Return [x, y] of the center of cell containing provided text 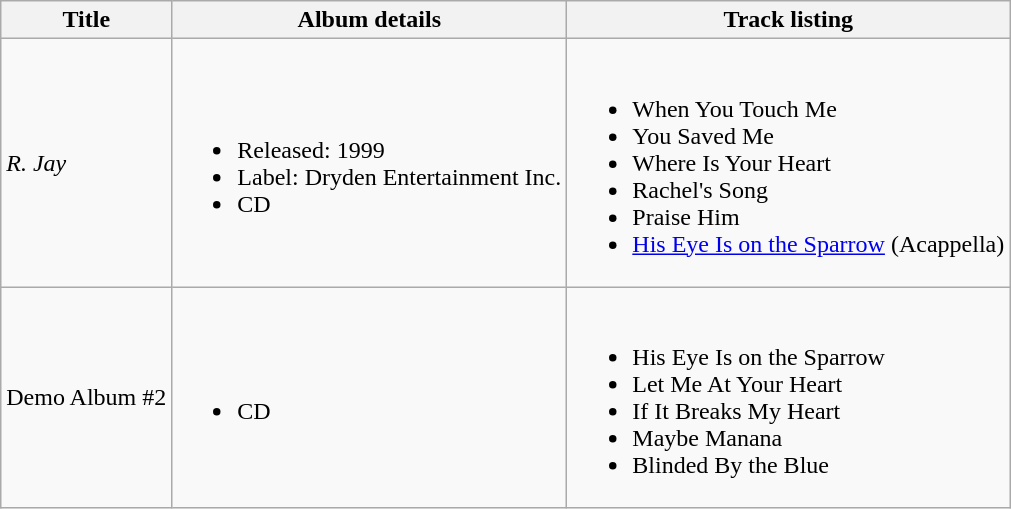
Album details [370, 20]
Demo Album #2 [86, 398]
His Eye Is on the SparrowLet Me At Your HeartIf It Breaks My HeartMaybe MananaBlinded By the Blue [788, 398]
CD [370, 398]
When You Touch MeYou Saved MeWhere Is Your HeartRachel's SongPraise HimHis Eye Is on the Sparrow (Acappella) [788, 163]
Released: 1999Label: Dryden Entertainment Inc.CD [370, 163]
Track listing [788, 20]
Title [86, 20]
R. Jay [86, 163]
